Find where the given text appears and provide that cell's center as (X, Y) coordinate. 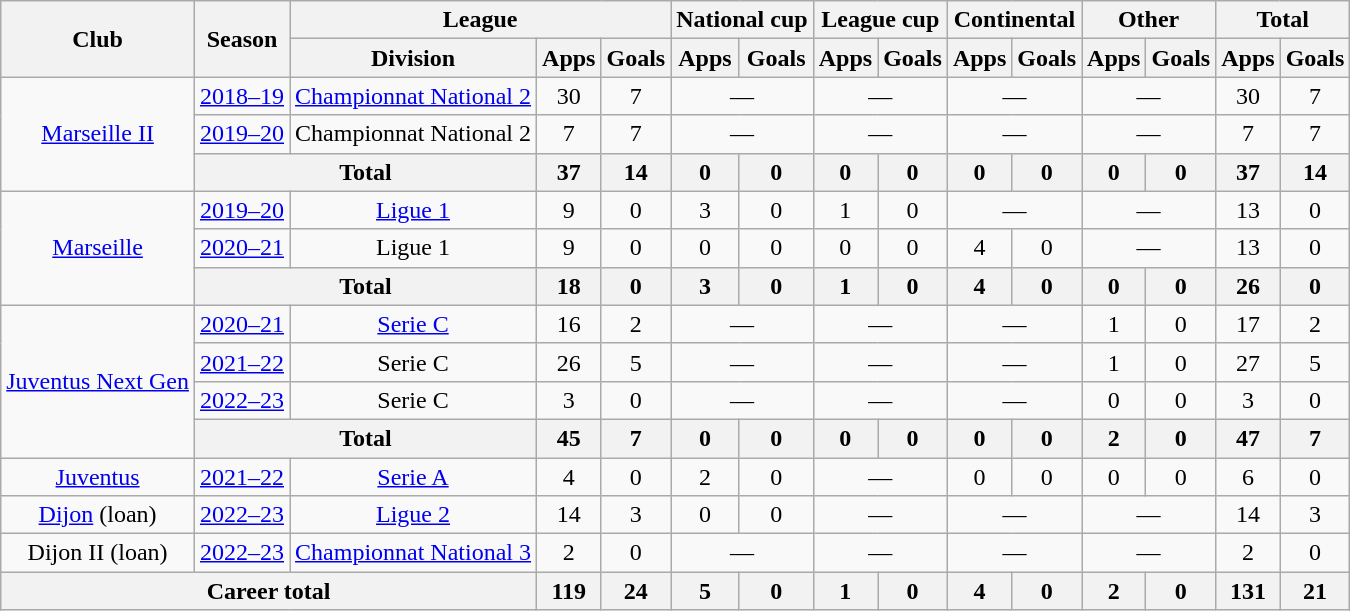
Serie A (414, 477)
League cup (880, 20)
Continental (1014, 20)
Ligue 2 (414, 515)
119 (569, 591)
Dijon (loan) (98, 515)
16 (569, 324)
45 (569, 438)
18 (569, 286)
Juventus Next Gen (98, 381)
Marseille (98, 248)
Club (98, 39)
Juventus (98, 477)
Career total (269, 591)
League (480, 20)
Dijon II (loan) (98, 553)
47 (1248, 438)
17 (1248, 324)
24 (636, 591)
National cup (742, 20)
Season (242, 39)
2018–19 (242, 96)
131 (1248, 591)
Marseille II (98, 134)
Championnat National 3 (414, 553)
6 (1248, 477)
Division (414, 58)
21 (1315, 591)
Other (1149, 20)
27 (1248, 362)
